Return (x, y) of the center of cell containing provided text 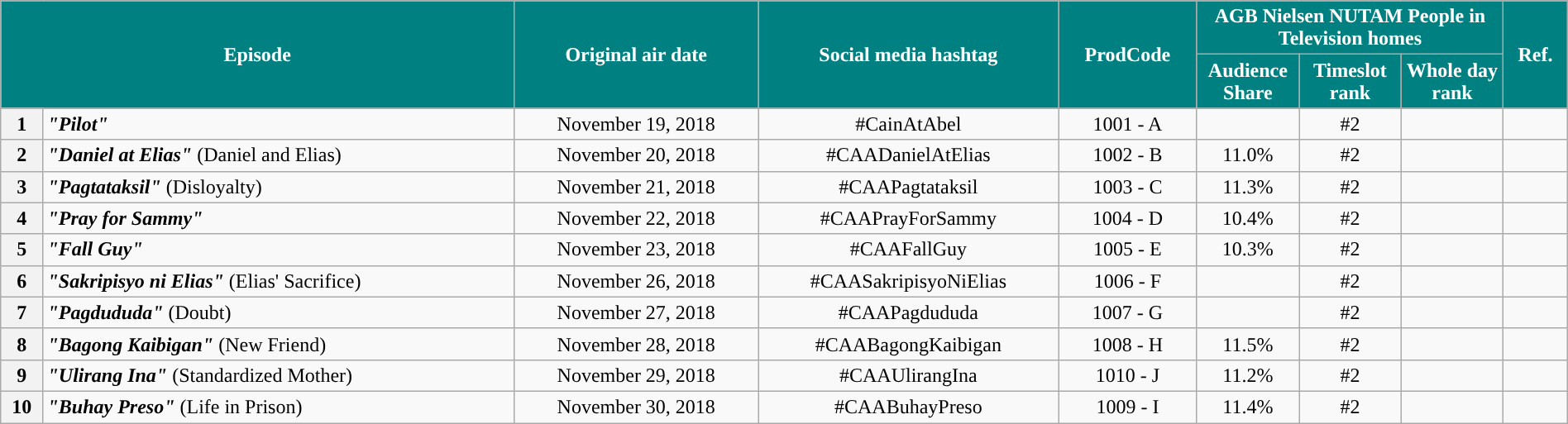
#CAAUlirangIna (908, 375)
9 (22, 375)
1003 - C (1128, 187)
"Pagdududa" (Doubt) (279, 312)
Original air date (636, 55)
November 29, 2018 (636, 375)
November 22, 2018 (636, 218)
#CAAPrayForSammy (908, 218)
November 30, 2018 (636, 407)
10 (22, 407)
1001 - A (1128, 124)
"Ulirang Ina" (Standardized Mother) (279, 375)
November 19, 2018 (636, 124)
1007 - G (1128, 312)
1005 - E (1128, 250)
"Daniel at Elias" (Daniel and Elias) (279, 155)
November 28, 2018 (636, 344)
11.3% (1248, 187)
6 (22, 281)
11.0% (1248, 155)
1 (22, 124)
11.4% (1248, 407)
3 (22, 187)
1008 - H (1128, 344)
1009 - I (1128, 407)
Timeslotrank (1350, 81)
ProdCode (1128, 55)
#CAAPagtataksil (908, 187)
1002 - B (1128, 155)
November 27, 2018 (636, 312)
10.4% (1248, 218)
"Pagtataksil" (Disloyalty) (279, 187)
7 (22, 312)
#CAADanielAtElias (908, 155)
Ref. (1535, 55)
8 (22, 344)
4 (22, 218)
November 23, 2018 (636, 250)
"Sakripisyo ni Elias" (Elias' Sacrifice) (279, 281)
"Buhay Preso" (Life in Prison) (279, 407)
"Pilot" (279, 124)
Episode (258, 55)
1004 - D (1128, 218)
1010 - J (1128, 375)
11.5% (1248, 344)
"Fall Guy" (279, 250)
Audience Share (1248, 81)
Social media hashtag (908, 55)
#CAABagongKaibigan (908, 344)
#CainAtAbel (908, 124)
5 (22, 250)
1006 - F (1128, 281)
"Bagong Kaibigan" (New Friend) (279, 344)
2 (22, 155)
#CAASakripisyoNiElias (908, 281)
November 20, 2018 (636, 155)
November 21, 2018 (636, 187)
#CAAFallGuy (908, 250)
#CAAPagdududa (908, 312)
10.3% (1248, 250)
Whole dayrank (1452, 81)
"Pray for Sammy" (279, 218)
AGB Nielsen NUTAM People in Television homes (1350, 28)
November 26, 2018 (636, 281)
11.2% (1248, 375)
#CAABuhayPreso (908, 407)
